Return [x, y] of the center of cell containing provided text 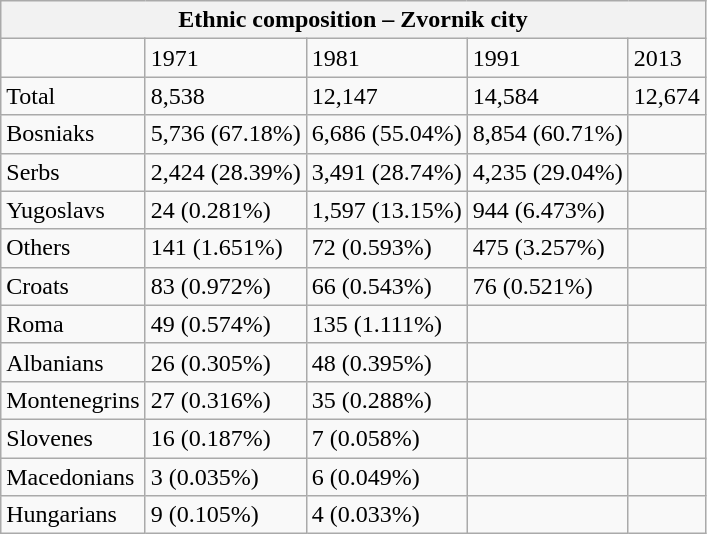
16 (0.187%) [226, 438]
Ethnic composition – Zvornik city [354, 20]
Macedonians [73, 477]
3,491 (28.74%) [386, 172]
Others [73, 248]
6,686 (55.04%) [386, 134]
8,854 (60.71%) [548, 134]
7 (0.058%) [386, 438]
26 (0.305%) [226, 362]
14,584 [548, 96]
2013 [666, 58]
27 (0.316%) [226, 400]
72 (0.593%) [386, 248]
1971 [226, 58]
6 (0.049%) [386, 477]
944 (6.473%) [548, 210]
4 (0.033%) [386, 515]
49 (0.574%) [226, 324]
Albanians [73, 362]
66 (0.543%) [386, 286]
35 (0.288%) [386, 400]
24 (0.281%) [226, 210]
Slovenes [73, 438]
1,597 (13.15%) [386, 210]
Croats [73, 286]
4,235 (29.04%) [548, 172]
Yugoslavs [73, 210]
9 (0.105%) [226, 515]
1991 [548, 58]
Montenegrins [73, 400]
475 (3.257%) [548, 248]
3 (0.035%) [226, 477]
Total [73, 96]
76 (0.521%) [548, 286]
Hungarians [73, 515]
48 (0.395%) [386, 362]
12,147 [386, 96]
Roma [73, 324]
83 (0.972%) [226, 286]
1981 [386, 58]
135 (1.111%) [386, 324]
141 (1.651%) [226, 248]
2,424 (28.39%) [226, 172]
Serbs [73, 172]
Bosniaks [73, 134]
8,538 [226, 96]
5,736 (67.18%) [226, 134]
12,674 [666, 96]
